Output the [X, Y] coordinate of the center of the cell containing the given text.  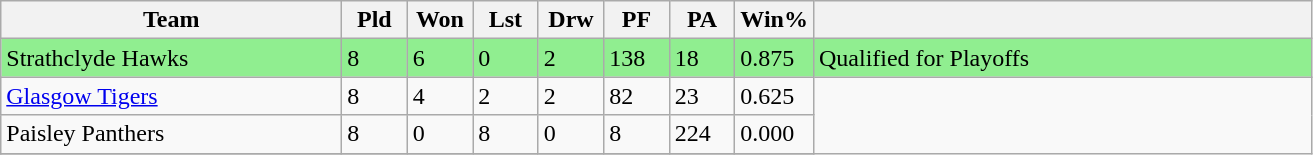
Drw [571, 20]
Win% [774, 20]
4 [440, 96]
Qualified for Playoffs [1062, 58]
PF [637, 20]
Pld [375, 20]
0.625 [774, 96]
Paisley Panthers [172, 134]
23 [702, 96]
0.875 [774, 58]
224 [702, 134]
Won [440, 20]
Strathclyde Hawks [172, 58]
18 [702, 58]
6 [440, 58]
138 [637, 58]
Glasgow Tigers [172, 96]
Lst [506, 20]
Team [172, 20]
0.000 [774, 134]
PA [702, 20]
82 [637, 96]
